Provide the (x, y) coordinate of the cell's center where the given text is located.  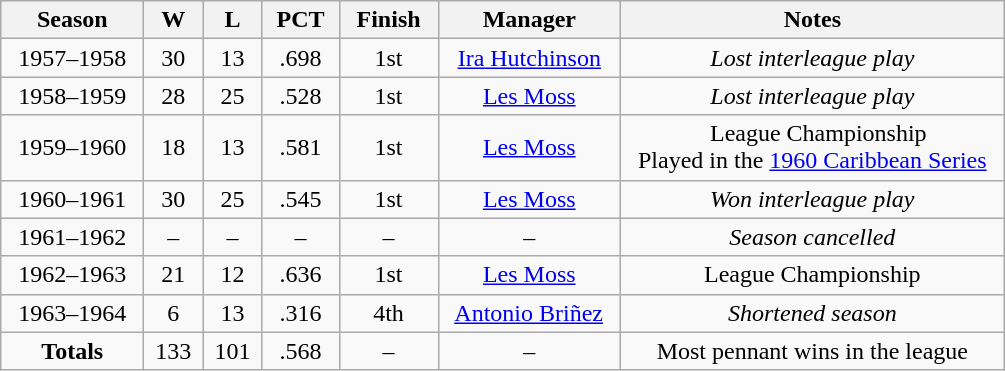
1957–1958 (72, 58)
PCT (300, 20)
Won interleague play (812, 199)
League Championship Played in the 1960 Caribbean Series (812, 148)
Notes (812, 20)
Most pennant wins in the league (812, 351)
12 (232, 275)
Totals (72, 351)
.545 (300, 199)
101 (232, 351)
Ira Hutchinson (529, 58)
Antonio Briñez (529, 313)
Shortened season (812, 313)
Finish (388, 20)
133 (174, 351)
Season (72, 20)
.528 (300, 96)
28 (174, 96)
L (232, 20)
League Championship (812, 275)
6 (174, 313)
.698 (300, 58)
.581 (300, 148)
1960–1961 (72, 199)
W (174, 20)
.636 (300, 275)
.568 (300, 351)
Manager (529, 20)
1961–1962 (72, 237)
.316 (300, 313)
1958–1959 (72, 96)
21 (174, 275)
1962–1963 (72, 275)
Season cancelled (812, 237)
18 (174, 148)
1963–1964 (72, 313)
4th (388, 313)
1959–1960 (72, 148)
